Pinpoint the cell where the given text exists, returning its [x, y] midpoint coordinate. 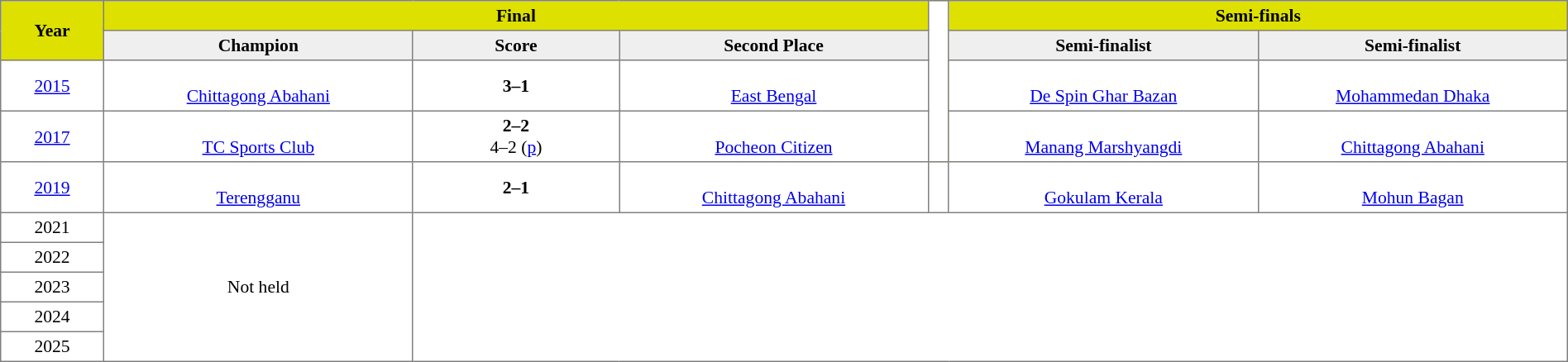
Gokulam Kerala [1103, 188]
3–1 [516, 86]
Second Place [774, 45]
2015 [53, 86]
Pocheon Citizen [774, 136]
Mohammedan Dhaka [1413, 86]
2022 [53, 257]
Semi-finals [1258, 16]
2025 [53, 346]
2019 [53, 188]
De Spin Ghar Bazan [1103, 86]
Terengganu [258, 188]
East Bengal [774, 86]
2024 [53, 317]
Final [516, 16]
Manang Marshyangdi [1103, 136]
Score [516, 45]
Champion [258, 45]
Mohun Bagan [1413, 188]
2–1 [516, 188]
2–24–2 (p) [516, 136]
Not held [258, 287]
TC Sports Club [258, 136]
2017 [53, 136]
2023 [53, 287]
Year [53, 31]
2021 [53, 227]
